Return (x, y) of the center of cell containing provided text 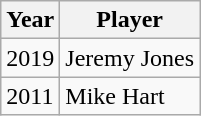
2011 (30, 96)
2019 (30, 58)
Jeremy Jones (130, 58)
Year (30, 20)
Mike Hart (130, 96)
Player (130, 20)
